Capture the cell that displays the provided text and extract its (X, Y) central coordinate. 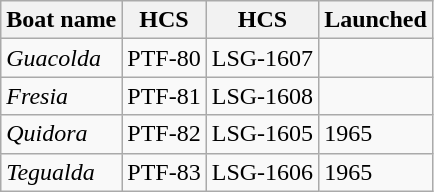
Tegualda (62, 172)
PTF-80 (164, 58)
Boat name (62, 20)
Launched (376, 20)
LSG-1608 (262, 96)
Quidora (62, 134)
Guacolda (62, 58)
PTF-83 (164, 172)
LSG-1607 (262, 58)
LSG-1606 (262, 172)
PTF-82 (164, 134)
PTF-81 (164, 96)
Fresia (62, 96)
LSG-1605 (262, 134)
